Search for the cell housing the specified text and yield its (x, y) center coordinate. 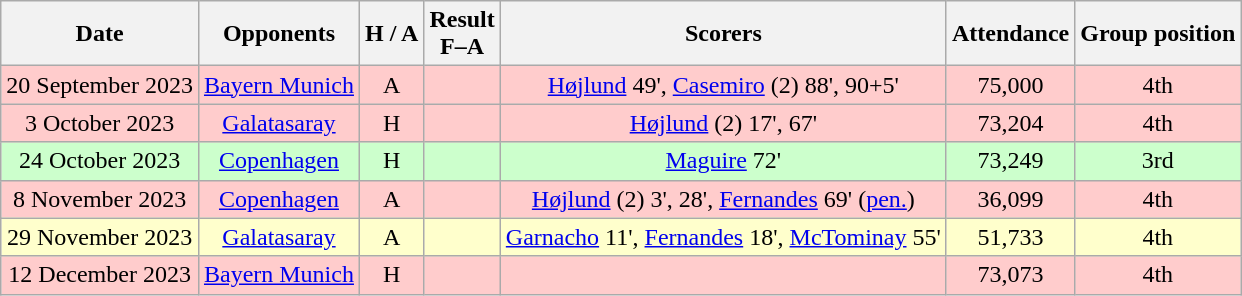
3 October 2023 (100, 123)
Date (100, 34)
Garnacho 11', Fernandes 18', McTominay 55' (723, 237)
Group position (1158, 34)
Højlund (2) 3', 28', Fernandes 69' (pen.) (723, 199)
Scorers (723, 34)
8 November 2023 (100, 199)
12 December 2023 (100, 275)
73,249 (1010, 161)
Attendance (1010, 34)
51,733 (1010, 237)
Maguire 72' (723, 161)
Opponents (278, 34)
20 September 2023 (100, 85)
3rd (1158, 161)
Højlund 49', Casemiro (2) 88', 90+5' (723, 85)
73,204 (1010, 123)
24 October 2023 (100, 161)
75,000 (1010, 85)
29 November 2023 (100, 237)
ResultF–A (462, 34)
36,099 (1010, 199)
73,073 (1010, 275)
H / A (391, 34)
Højlund (2) 17', 67' (723, 123)
